Find where the given text appears and provide that cell's center as (x, y) coordinate. 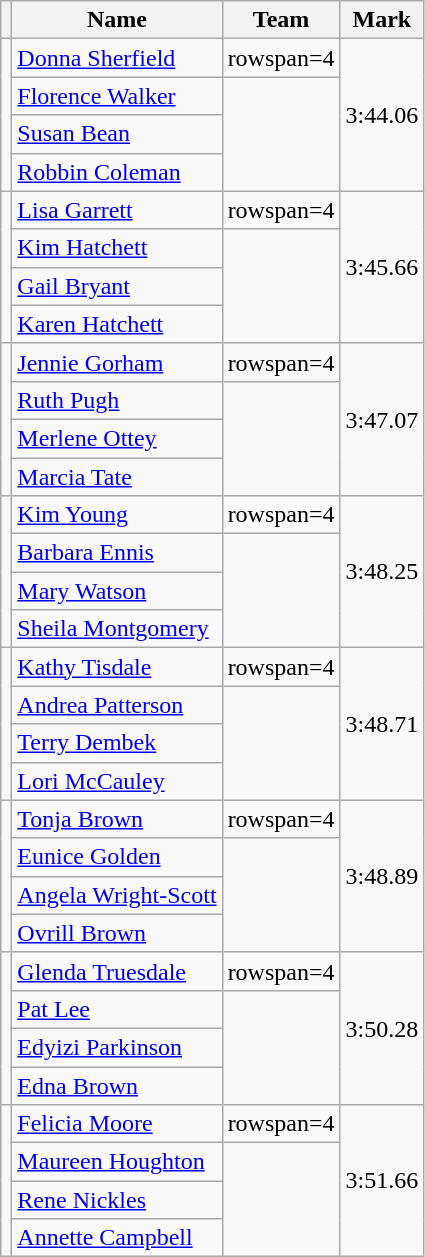
Karen Hatchett (117, 324)
Felicia Moore (117, 1124)
Ovrill Brown (117, 933)
Edna Brown (117, 1085)
Mary Watson (117, 591)
Ruth Pugh (117, 400)
Barbara Ennis (117, 553)
Tonja Brown (117, 819)
Mark (382, 20)
Maureen Houghton (117, 1162)
Florence Walker (117, 96)
Terry Dembek (117, 743)
Rene Nickles (117, 1200)
Edyizi Parkinson (117, 1047)
Name (117, 20)
3:50.28 (382, 1028)
Donna Sherfield (117, 58)
Kim Young (117, 515)
3:48.71 (382, 724)
3:48.89 (382, 876)
Team (281, 20)
Jennie Gorham (117, 362)
Marcia Tate (117, 477)
Kathy Tisdale (117, 667)
Susan Bean (117, 134)
3:45.66 (382, 267)
3:48.25 (382, 572)
Glenda Truesdale (117, 971)
3:44.06 (382, 115)
Angela Wright-Scott (117, 895)
3:47.07 (382, 419)
Pat Lee (117, 1009)
Lori McCauley (117, 781)
Sheila Montgomery (117, 629)
Lisa Garrett (117, 210)
Andrea Patterson (117, 705)
Kim Hatchett (117, 248)
3:51.66 (382, 1181)
Merlene Ottey (117, 438)
Annette Campbell (117, 1238)
Eunice Golden (117, 857)
Gail Bryant (117, 286)
Robbin Coleman (117, 172)
